Provide the [X, Y] coordinate of the cell's center where the given text is located.  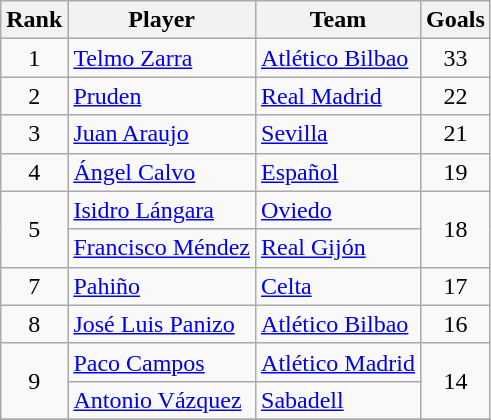
21 [456, 134]
1 [34, 58]
Telmo Zarra [162, 58]
18 [456, 229]
Atlético Madrid [338, 362]
Francisco Méndez [162, 248]
Isidro Lángara [162, 210]
Player [162, 20]
Real Madrid [338, 96]
Pahiño [162, 286]
Pruden [162, 96]
14 [456, 381]
Antonio Vázquez [162, 400]
Sabadell [338, 400]
16 [456, 324]
33 [456, 58]
Oviedo [338, 210]
Juan Araujo [162, 134]
4 [34, 172]
3 [34, 134]
5 [34, 229]
Sevilla [338, 134]
22 [456, 96]
Ángel Calvo [162, 172]
José Luis Panizo [162, 324]
8 [34, 324]
7 [34, 286]
Real Gijón [338, 248]
Español [338, 172]
Goals [456, 20]
Paco Campos [162, 362]
Celta [338, 286]
Team [338, 20]
17 [456, 286]
19 [456, 172]
Rank [34, 20]
9 [34, 381]
2 [34, 96]
